Determine the [x, y] coordinate at the center of the cell enclosing the given text.  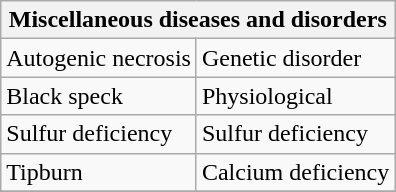
Black speck [99, 96]
Miscellaneous diseases and disorders [198, 20]
Autogenic necrosis [99, 58]
Physiological [295, 96]
Calcium deficiency [295, 172]
Tipburn [99, 172]
Genetic disorder [295, 58]
